Locate the cell with the specified text and output its (x, y) center coordinate. 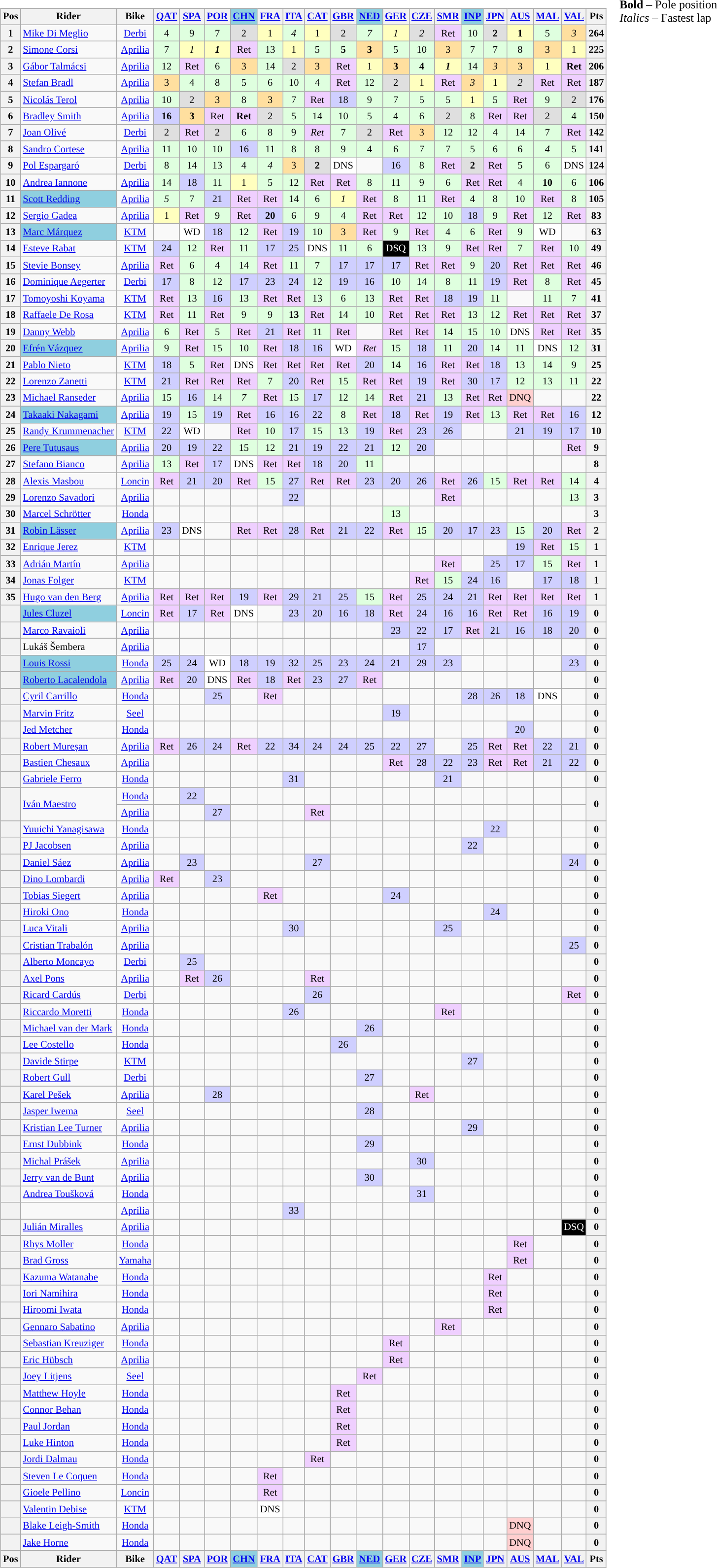
Sebastian Kreuziger (68, 1343)
Riccardo Moretti (68, 1012)
Paul Jordan (68, 1426)
Sergio Gadea (68, 216)
Esteve Rabat (68, 249)
Dino Lombardi (68, 879)
Tomoyoshi Koyama (68, 299)
Randy Krummenacher (68, 431)
Bradley Smith (68, 116)
46 (596, 265)
Gabriele Ferro (68, 780)
Pablo Nieto (68, 365)
Gennaro Sabatino (68, 1327)
Luca Vitali (68, 929)
Valentin Debise (68, 1509)
Joan Olivé (68, 133)
Robin Lässer (68, 531)
Iori Namihira (68, 1294)
Yuuichi Yanagisawa (68, 829)
Lorenzo Zanetti (68, 381)
Pol Espargaró (68, 166)
Jed Metcher (68, 730)
Kristian Lee Turner (68, 1128)
Marco Ravaioli (68, 630)
Karel Pešek (68, 1094)
Hiroomi Iwata (68, 1310)
150 (596, 116)
Simone Corsi (68, 50)
Takaaki Nakagami (68, 414)
Michal Prášek (68, 1161)
Luke Hinton (68, 1443)
Iván Maestro (68, 804)
Pere Tutusaus (68, 448)
Roberto Lacalendola (68, 680)
Alexis Masbou (68, 481)
Scott Redding (68, 199)
49 (596, 249)
Sandro Cortese (68, 149)
Robert Gull (68, 1078)
Julián Miralles (68, 1227)
Eric Hübsch (68, 1360)
Axel Pons (68, 979)
Jake Horne (68, 1542)
Tobias Siegert (68, 895)
Dominique Aegerter (68, 282)
Brad Gross (68, 1261)
Lorenzo Savadori (68, 498)
Joey Litjens (68, 1376)
Daniel Sáez (68, 862)
Ernst Dubbink (68, 1144)
Hugo van den Berg (68, 597)
Efrén Vázquez (68, 348)
105 (596, 199)
Alberto Moncayo (68, 962)
Gábor Talmácsi (68, 67)
Rhys Moller (68, 1244)
106 (596, 182)
187 (596, 83)
Danny Webb (68, 332)
Yamaha (135, 1261)
Lukáš Šembera (68, 647)
63 (596, 232)
Andrea Toušková (68, 1194)
Ricard Cardús (68, 995)
Steven Le Coquen (68, 1476)
Robert Mureșan (68, 747)
Jules Cluzel (68, 614)
Hiroki Ono (68, 912)
Nicolás Terol (68, 100)
Kazuma Watanabe (68, 1277)
Mike Di Meglio (68, 33)
PJ Jacobsen (68, 846)
124 (596, 166)
41 (596, 299)
Michael van der Mark (68, 1028)
Andrea Iannone (68, 182)
Jonas Folger (68, 580)
Marc Márquez (68, 232)
Jasper Iwema (68, 1111)
Marvin Fritz (68, 713)
Connor Behan (68, 1410)
Stefano Bianco (68, 464)
Raffaele De Rosa (68, 315)
Blake Leigh-Smith (68, 1526)
Cyril Carrillo (68, 697)
83 (596, 216)
225 (596, 50)
45 (596, 282)
Davide Stirpe (68, 1061)
Lee Costello (68, 1045)
Bastien Chesaux (68, 763)
264 (596, 33)
141 (596, 149)
Jordi Dalmau (68, 1460)
176 (596, 100)
142 (596, 133)
Stefan Bradl (68, 83)
37 (596, 315)
Michael Ranseder (68, 398)
Gioele Pellino (68, 1493)
Matthew Hoyle (68, 1393)
Stevie Bonsey (68, 265)
Louis Rossi (68, 663)
Marcel Schrötter (68, 514)
206 (596, 67)
Jerry van de Bunt (68, 1178)
Cristian Trabalón (68, 945)
Adrián Martín (68, 564)
Enrique Jerez (68, 547)
